For the text-containing cell, return its midpoint in (X, Y) coordinate format. 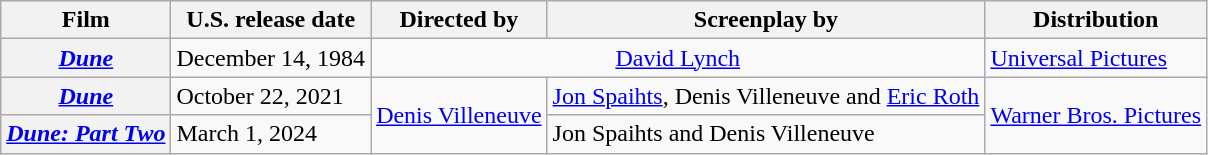
Distribution (1096, 20)
David Lynch (678, 58)
Jon Spaihts, Denis Villeneuve and Eric Roth (766, 96)
October 22, 2021 (271, 96)
Jon Spaihts and Denis Villeneuve (766, 134)
March 1, 2024 (271, 134)
Universal Pictures (1096, 58)
Film (86, 20)
Dune: Part Two (86, 134)
Screenplay by (766, 20)
Denis Villeneuve (459, 115)
December 14, 1984 (271, 58)
U.S. release date (271, 20)
Directed by (459, 20)
Warner Bros. Pictures (1096, 115)
